Output the [x, y] coordinate of the center of the cell containing the given text.  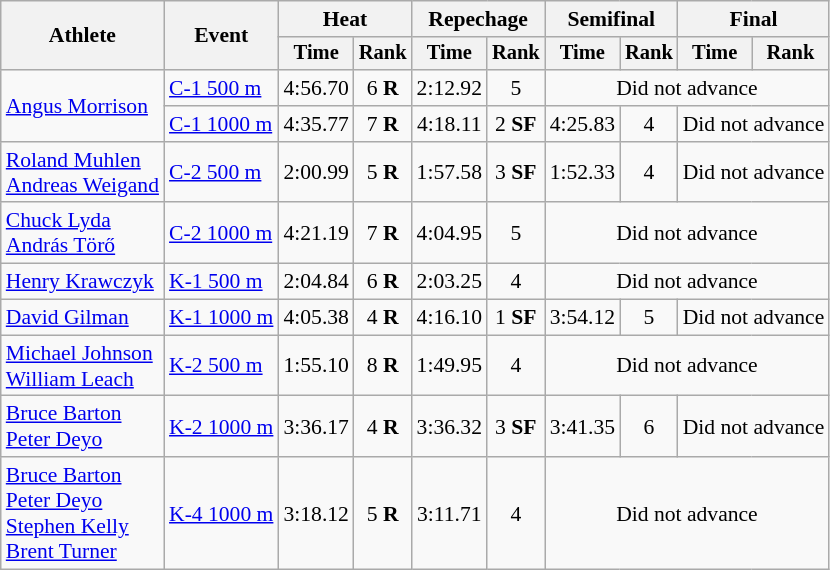
Semifinal [612, 19]
2:00.99 [316, 172]
4:05.38 [316, 318]
Roland MuhlenAndreas Weigand [82, 172]
1:55.10 [316, 366]
3:54.12 [582, 318]
3:41.35 [582, 426]
K-1 1000 m [221, 318]
Bruce BartonPeter Deyo [82, 426]
2 SF [516, 124]
Athlete [82, 36]
3:36.17 [316, 426]
Final [754, 19]
2:03.25 [450, 282]
1:49.95 [450, 366]
8 R [383, 366]
4:18.11 [450, 124]
3:18.12 [316, 513]
3:11.71 [450, 513]
1:52.33 [582, 172]
K-4 1000 m [221, 513]
Repechage [478, 19]
3:36.32 [450, 426]
6 [649, 426]
Chuck LydaAndrás Törő [82, 234]
C-1 1000 m [221, 124]
Henry Krawczyk [82, 282]
1:57.58 [450, 172]
Event [221, 36]
C-1 500 m [221, 88]
4:21.19 [316, 234]
Angus Morrison [82, 106]
2:12.92 [450, 88]
C-2 500 m [221, 172]
1 SF [516, 318]
Heat [344, 19]
K-2 1000 m [221, 426]
4:04.95 [450, 234]
C-2 1000 m [221, 234]
Michael JohnsonWilliam Leach [82, 366]
K-2 500 m [221, 366]
4:56.70 [316, 88]
Bruce BartonPeter DeyoStephen KellyBrent Turner [82, 513]
K-1 500 m [221, 282]
David Gilman [82, 318]
4:25.83 [582, 124]
4:16.10 [450, 318]
4:35.77 [316, 124]
2:04.84 [316, 282]
